Determine the [x, y] coordinate at the center of the cell enclosing the given text.  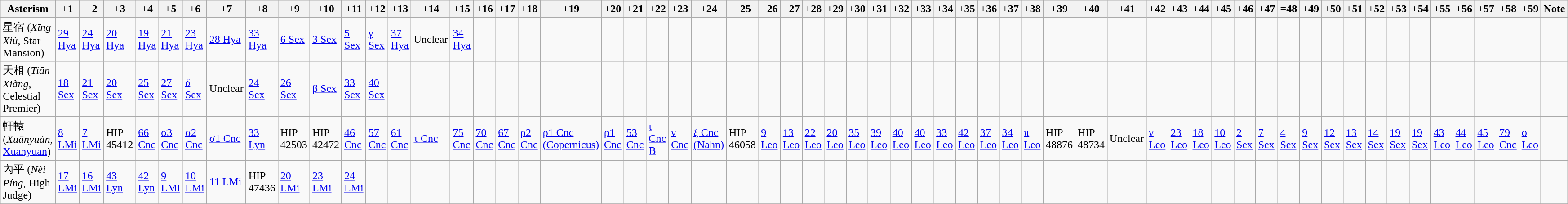
=48 [1289, 9]
+4 [147, 9]
+35 [966, 9]
75 Cnc [462, 139]
24 Hya [92, 40]
HIP 47436 [262, 182]
+3 [120, 9]
+24 [709, 9]
18 Leo [1201, 139]
+32 [901, 9]
+31 [879, 9]
16 LMi [92, 182]
+26 [769, 9]
4 Sex [1289, 139]
70 Cnc [484, 139]
9 Sex [1310, 139]
+29 [835, 9]
+47 [1266, 9]
+27 [791, 9]
6 Sex [294, 40]
40 Sex [377, 89]
β Sex [325, 89]
+17 [507, 9]
34 Leo [1010, 139]
17 LMi [67, 182]
ν Leo [1157, 139]
20 LMi [294, 182]
42 Lyn [147, 182]
+28 [813, 9]
HIP 46058 [742, 139]
ι Cnc B [657, 139]
π Leo [1033, 139]
24 Sex [262, 89]
Note [1554, 9]
33 Leo [945, 139]
ν Cnc [680, 139]
+34 [945, 9]
27 Sex [171, 89]
23 Leo [1179, 139]
+23 [680, 9]
+11 [354, 9]
3 Sex [325, 40]
ρ1 Cnc [613, 139]
+1 [67, 9]
+37 [1010, 9]
9 LMi [171, 182]
33 Lyn [262, 139]
8 LMi [67, 139]
35 Leo [857, 139]
+58 [1508, 9]
+57 [1486, 9]
24 LMi [354, 182]
+8 [262, 9]
+25 [742, 9]
10 LMi [195, 182]
+49 [1310, 9]
44 Leo [1464, 139]
+38 [1033, 9]
ρ2 Cnc [529, 139]
+59 [1530, 9]
42 Leo [966, 139]
+40 [1091, 9]
29 Hya [67, 40]
γ Sex [377, 40]
+51 [1355, 9]
+52 [1376, 9]
2 Sex [1245, 139]
+30 [857, 9]
HIP 48734 [1091, 139]
14 Sex [1376, 139]
61 Cnc [400, 139]
+46 [1245, 9]
+6 [195, 9]
37 Hya [400, 40]
ρ1 Cnc (Copernicus) [571, 139]
33 Hya [262, 40]
+43 [1179, 9]
10 Leo [1223, 139]
σ3 Cnc [171, 139]
7 LMi [92, 139]
57 Cnc [377, 139]
+44 [1201, 9]
+18 [529, 9]
ο Leo [1530, 139]
天相 (Tiān Xiàng, Celestial Premier) [28, 89]
HIP 45412 [120, 139]
23 LMi [325, 182]
67 Cnc [507, 139]
+7 [227, 9]
HIP 48876 [1059, 139]
+5 [171, 9]
+16 [484, 9]
21 Sex [92, 89]
25 Sex [147, 89]
18 Sex [67, 89]
+39 [1059, 9]
+13 [400, 9]
9 Leo [769, 139]
19 Hya [147, 40]
+9 [294, 9]
+53 [1399, 9]
+54 [1420, 9]
星宿 (Xīng Xiù, Star Mansion) [28, 40]
τ Cnc [431, 139]
11 LMi [227, 182]
+56 [1464, 9]
內平 (Nèi Píng, High Judge) [28, 182]
7 Sex [1266, 139]
43 Lyn [120, 182]
21 Hya [171, 40]
26 Sex [294, 89]
+33 [923, 9]
+15 [462, 9]
37 Leo [989, 139]
+20 [613, 9]
HIP 42472 [325, 139]
20 Sex [120, 89]
46 Cnc [354, 139]
+14 [431, 9]
13 Leo [791, 139]
+2 [92, 9]
HIP 42503 [294, 139]
+55 [1442, 9]
σ2 Cnc [195, 139]
45 Leo [1486, 139]
33 Sex [354, 89]
20 Leo [835, 139]
5 Sex [354, 40]
22 Leo [813, 139]
+12 [377, 9]
+21 [635, 9]
28 Hya [227, 40]
σ1 Cnc [227, 139]
12 Sex [1332, 139]
+42 [1157, 9]
δ Sex [195, 89]
39 Leo [879, 139]
66 Cnc [147, 139]
23 Hya [195, 40]
+41 [1126, 9]
軒轅 (Xuānyuán, Xuanyuan) [28, 139]
+19 [571, 9]
+50 [1332, 9]
34 Hya [462, 40]
13 Sex [1355, 139]
Asterism [28, 9]
ξ Cnc (Nahn) [709, 139]
+10 [325, 9]
43 Leo [1442, 139]
+22 [657, 9]
79 Cnc [1508, 139]
+45 [1223, 9]
+36 [989, 9]
53 Cnc [635, 139]
20 Hya [120, 40]
